Scan for the cell matching the given text and deliver its [X, Y] coordinate at center. 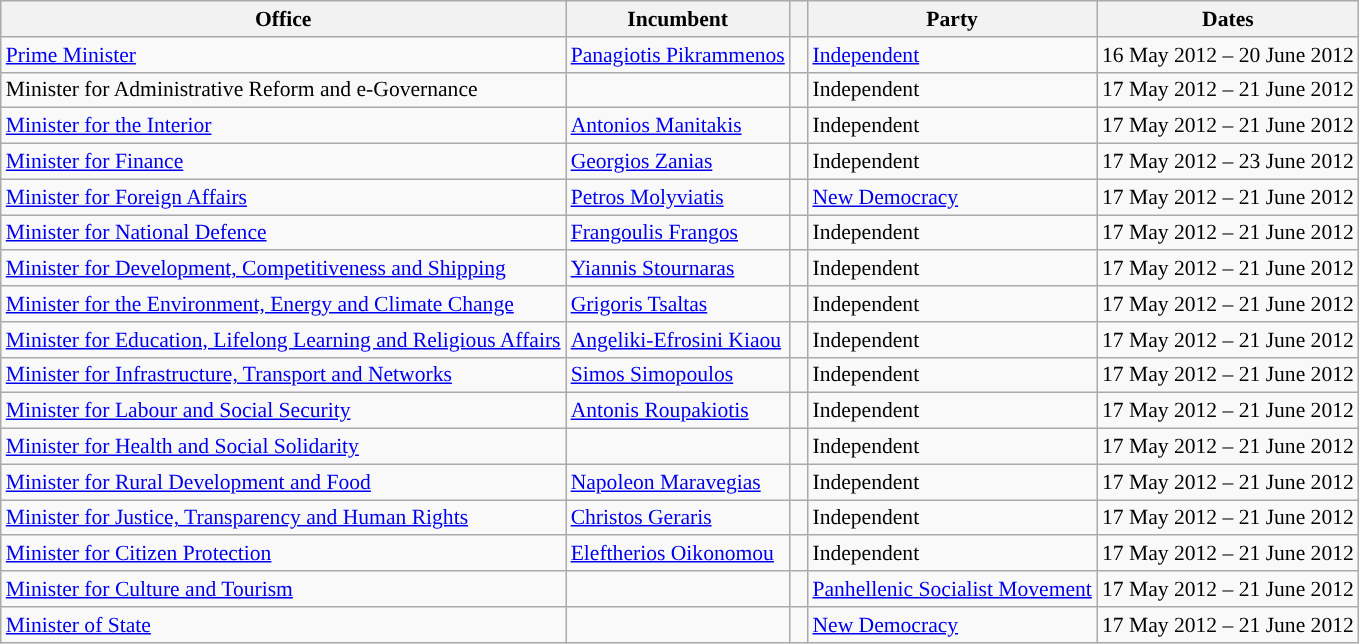
Christos Geraris [678, 518]
Minister for Development, Competitiveness and Shipping [284, 269]
Minister for National Defence [284, 233]
Grigoris Tsaltas [678, 304]
Panagiotis Pikrammenos [678, 55]
Minister for the Interior [284, 126]
Frangoulis Frangos [678, 233]
Minister for Administrative Reform and e-Governance [284, 90]
Georgios Zanias [678, 162]
Minister for the Environment, Energy and Climate Change [284, 304]
Antonis Roupakiotis [678, 411]
Panhellenic Socialist Movement [952, 589]
Simos Simopoulos [678, 375]
Minister for Labour and Social Security [284, 411]
Eleftherios Oikonomou [678, 554]
Angeliki-Efrosini Kiaou [678, 340]
Napoleon Maravegias [678, 482]
Prime Minister [284, 55]
Minister for Culture and Tourism [284, 589]
Minister for Justice, Transparency and Human Rights [284, 518]
16 May 2012 – 20 June 2012 [1228, 55]
Minister for Citizen Protection [284, 554]
Incumbent [678, 19]
Minister for Finance [284, 162]
Minister for Rural Development and Food [284, 482]
Dates [1228, 19]
Minister of State [284, 625]
Minister for Health and Social Solidarity [284, 447]
Yiannis Stournaras [678, 269]
Minister for Infrastructure, Transport and Networks [284, 375]
Party [952, 19]
Minister for Foreign Affairs [284, 197]
Office [284, 19]
Petros Molyviatis [678, 197]
Antonios Manitakis [678, 126]
Minister for Education, Lifelong Learning and Religious Affairs [284, 340]
17 May 2012 – 23 June 2012 [1228, 162]
